For the text-containing cell, return its midpoint in (X, Y) coordinate format. 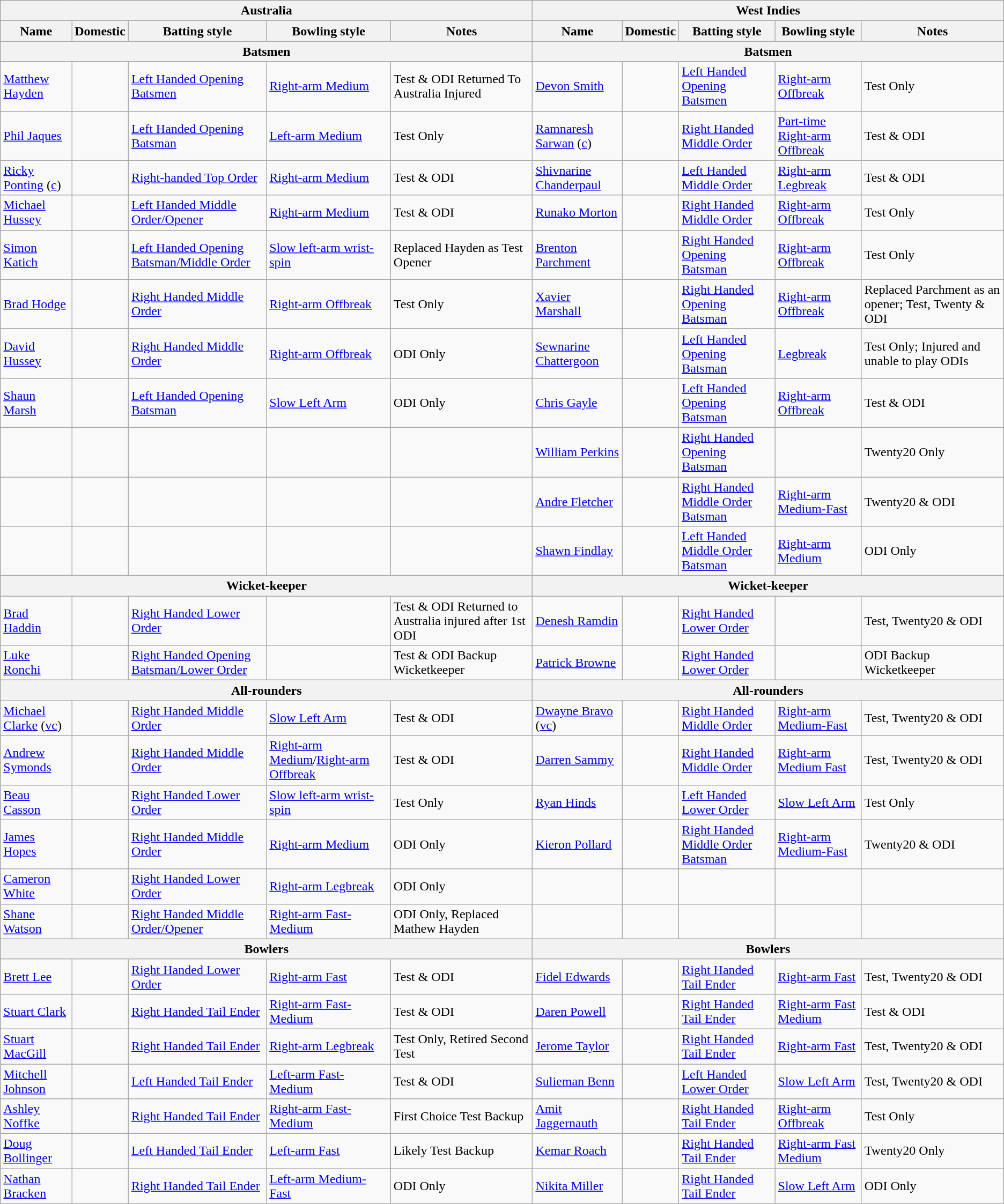
Legbreak (818, 353)
First Choice Test Backup (461, 1116)
Dwayne Bravo (vc) (577, 718)
Andrew Symonds (36, 760)
Left Handed Middle Order/Opener (197, 212)
Beau Casson (36, 802)
Mitchell Johnson (36, 1081)
Darren Sammy (577, 760)
Phil Jaques (36, 136)
Patrick Browne (577, 663)
Right-arm Medium/Right-arm Offbreak (329, 760)
Sewnarine Chattergoon (577, 353)
Cameron White (36, 887)
Right-arm Medium Fast (818, 760)
Sulieman Benn (577, 1081)
Replaced Parchment as an opener; Test, Twenty & ODI (932, 304)
Brenton Parchment (577, 255)
Shaun Marsh (36, 403)
Right-handed Top Order (197, 178)
Michael Hussey (36, 212)
Stuart Clark (36, 1011)
Part-time Right-arm Offbreak (818, 136)
Left-arm Fast (329, 1151)
Devon Smith (577, 86)
Brad Haddin (36, 621)
Simon Katich (36, 255)
Test Only, Retired Second Test (461, 1046)
Replaced Hayden as Test Opener (461, 255)
Ramnaresh Sarwan (c) (577, 136)
Test & ODI Returned To Australia Injured (461, 86)
Amit Jaggernauth (577, 1116)
Fidel Edwards (577, 977)
Nathan Bracken (36, 1186)
Shawn Findlay (577, 551)
ODI Only, Replaced Mathew Hayden (461, 921)
Right Handed Middle Order/Opener (197, 921)
Shivnarine Chanderpaul (577, 178)
Denesh Ramdin (577, 621)
Left-arm Fast-Medium (329, 1081)
Australia (267, 11)
Doug Bollinger (36, 1151)
West Indies (768, 11)
David Hussey (36, 353)
Jerome Taylor (577, 1046)
Matthew Hayden (36, 86)
Ricky Ponting (c) (36, 178)
Andre Fletcher (577, 502)
Luke Ronchi (36, 663)
Left Handed Opening Batsman/Middle Order (197, 255)
Left-arm Medium (329, 136)
Ashley Noffke (36, 1116)
Xavier Marshall (577, 304)
Brad Hodge (36, 304)
Kemar Roach (577, 1151)
Michael Clarke (vc) (36, 718)
Runako Morton (577, 212)
Right Handed Opening Batsman/Lower Order (197, 663)
ODI Backup Wicketkeeper (932, 663)
Likely Test Backup (461, 1151)
Test & ODI Backup Wicketkeeper (461, 663)
Ryan Hinds (577, 802)
Shane Watson (36, 921)
Left-arm Medium-Fast (329, 1186)
Daren Powell (577, 1011)
Kieron Pollard (577, 844)
Chris Gayle (577, 403)
Left Handed Middle Order Batsman (727, 551)
Left Handed Middle Order (727, 178)
Brett Lee (36, 977)
Test Only; Injured and unable to play ODIs (932, 353)
Nikita Miller (577, 1186)
William Perkins (577, 452)
James Hopes (36, 844)
Test & ODI Returned to Australia injured after 1st ODI (461, 621)
Stuart MacGill (36, 1046)
